Pinpoint the cell where the given text exists, returning its [X, Y] midpoint coordinate. 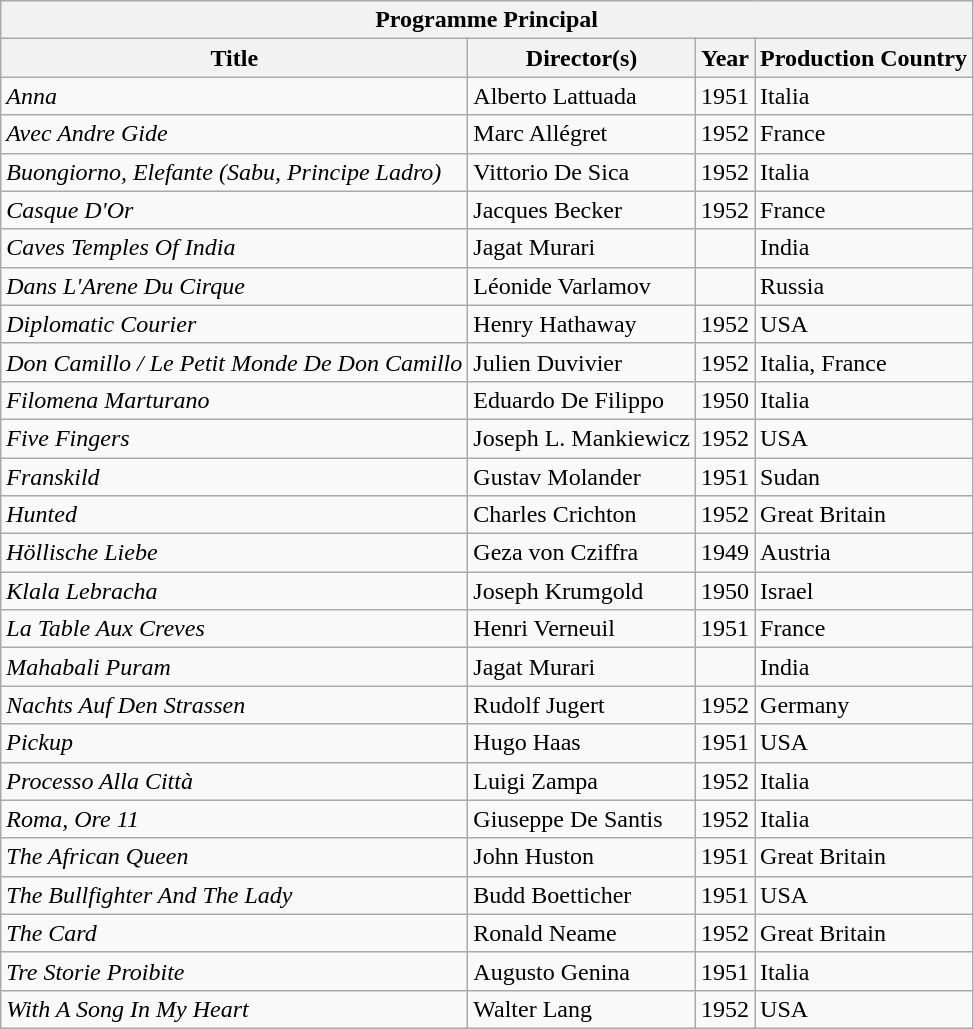
Ronald Neame [582, 933]
Tre Storie Proibite [234, 971]
Year [724, 58]
Director(s) [582, 58]
Henri Verneuil [582, 629]
Gustav Molander [582, 477]
Diplomatic Courier [234, 324]
Julien Duvivier [582, 362]
Giuseppe De Santis [582, 819]
Joseph Krumgold [582, 591]
Sudan [864, 477]
Walter Lang [582, 1009]
Processo Alla Città [234, 781]
Charles Crichton [582, 515]
Five Fingers [234, 438]
Eduardo De Filippo [582, 400]
Buongiorno, Elefante (Sabu, Principe Ladro) [234, 172]
Luigi Zampa [582, 781]
Marc Allégret [582, 134]
The Bullfighter And The Lady [234, 895]
Joseph L. Mankiewicz [582, 438]
Jacques Becker [582, 210]
Casque D'Or [234, 210]
Dans L'Arene Du Cirque [234, 286]
Production Country [864, 58]
Augusto Genina [582, 971]
Henry Hathaway [582, 324]
La Table Aux Creves [234, 629]
Filomena Marturano [234, 400]
The Card [234, 933]
Pickup [234, 743]
The African Queen [234, 857]
Israel [864, 591]
Germany [864, 705]
Roma, Ore 11 [234, 819]
Don Camillo / Le Petit Monde De Don Camillo [234, 362]
Italia, France [864, 362]
Russia [864, 286]
Nachts Auf Den Strassen [234, 705]
Geza von Cziffra [582, 553]
Anna [234, 96]
Höllische Liebe [234, 553]
1949 [724, 553]
Rudolf Jugert [582, 705]
Avec Andre Gide [234, 134]
Budd Boetticher [582, 895]
Caves Temples Of India [234, 248]
With A Song In My Heart [234, 1009]
Alberto Lattuada [582, 96]
Léonide Varlamov [582, 286]
Programme Principal [487, 20]
Klala Lebracha [234, 591]
Hunted [234, 515]
John Huston [582, 857]
Title [234, 58]
Vittorio De Sica [582, 172]
Mahabali Puram [234, 667]
Hugo Haas [582, 743]
Franskild [234, 477]
Austria [864, 553]
